Capture the cell that displays the provided text and extract its (X, Y) central coordinate. 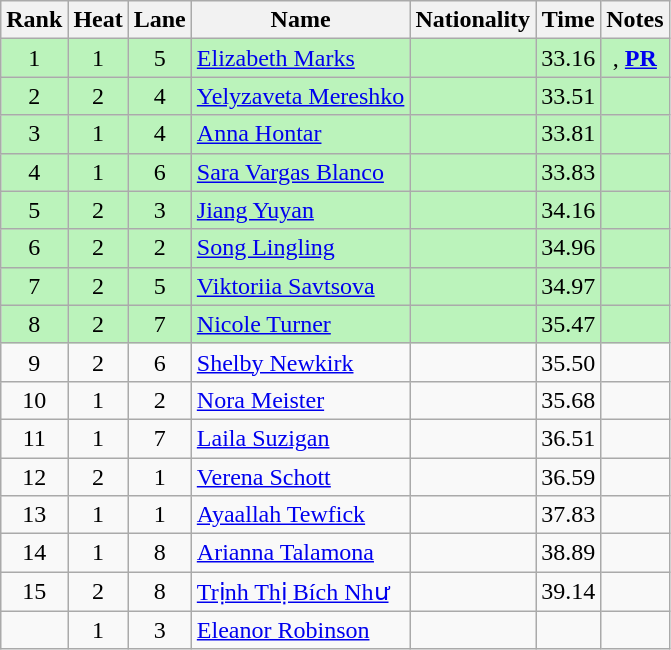
13 (34, 515)
15 (34, 592)
Eleanor Robinson (300, 630)
Name (300, 20)
Nicole Turner (300, 324)
33.81 (568, 134)
Nationality (473, 20)
Shelby Newkirk (300, 362)
Jiang Yuyan (300, 210)
35.47 (568, 324)
14 (34, 553)
Song Lingling (300, 248)
34.16 (568, 210)
33.51 (568, 96)
, PR (635, 58)
Anna Hontar (300, 134)
10 (34, 400)
Verena Schott (300, 477)
34.96 (568, 248)
Rank (34, 20)
36.51 (568, 438)
Time (568, 20)
34.97 (568, 286)
Elizabeth Marks (300, 58)
Trịnh Thị Bích Như (300, 592)
35.68 (568, 400)
35.50 (568, 362)
Sara Vargas Blanco (300, 172)
Viktoriia Savtsova (300, 286)
Ayaallah Tewfick (300, 515)
Laila Suzigan (300, 438)
Heat (98, 20)
Nora Meister (300, 400)
Arianna Talamona (300, 553)
38.89 (568, 553)
11 (34, 438)
Notes (635, 20)
9 (34, 362)
12 (34, 477)
39.14 (568, 592)
Lane (160, 20)
36.59 (568, 477)
Yelyzaveta Mereshko (300, 96)
33.83 (568, 172)
37.83 (568, 515)
33.16 (568, 58)
